Capture the cell that displays the provided text and extract its (x, y) central coordinate. 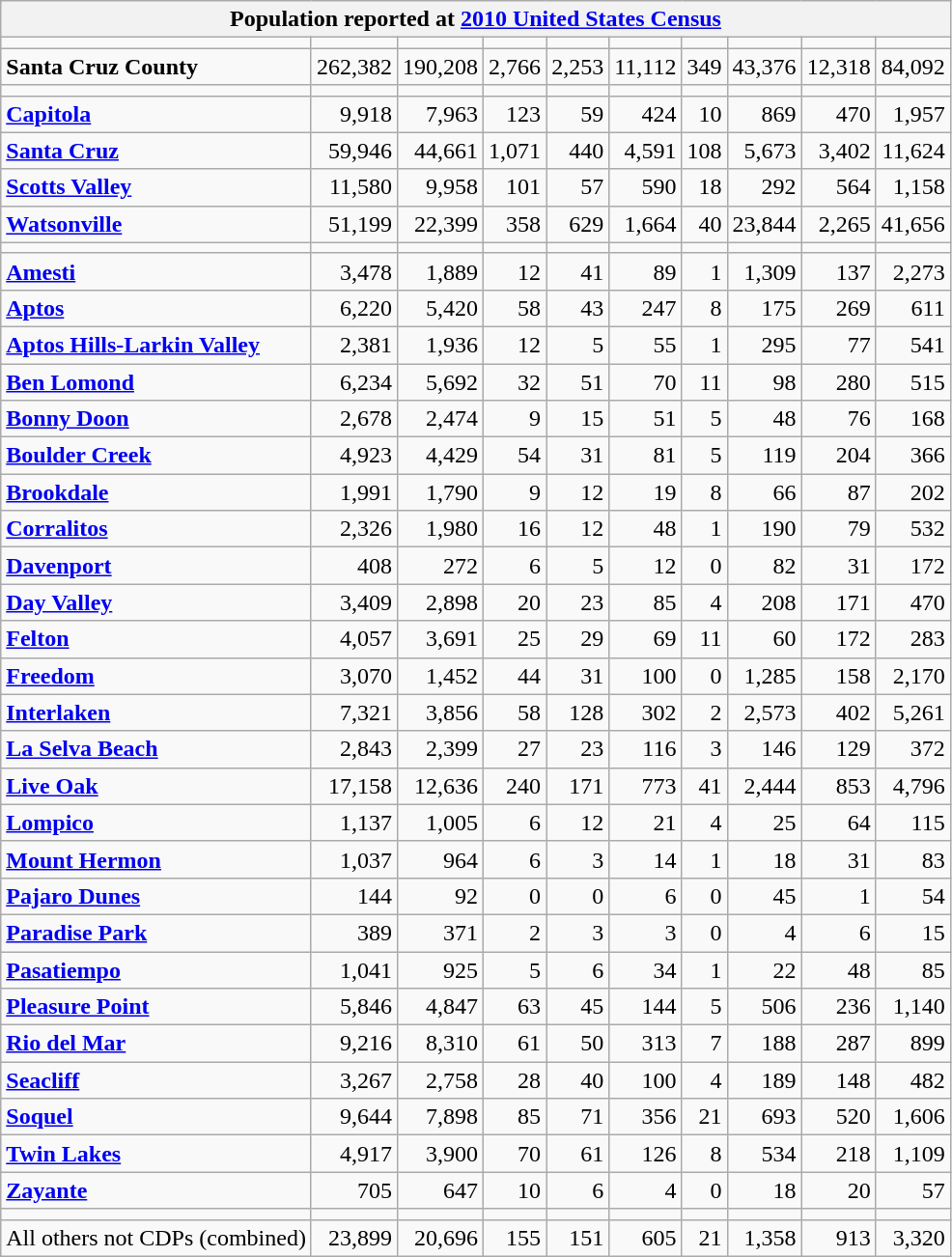
29 (577, 639)
190 (765, 529)
119 (765, 456)
43,376 (765, 67)
7,321 (353, 712)
14 (645, 859)
137 (838, 271)
408 (353, 566)
283 (913, 639)
853 (838, 786)
4,057 (353, 639)
247 (645, 308)
2,758 (440, 1080)
82 (765, 566)
6,234 (353, 381)
705 (353, 1190)
899 (913, 1044)
9,918 (353, 114)
Mount Hermon (156, 859)
1,285 (765, 676)
280 (838, 381)
Rio del Mar (156, 1044)
55 (645, 345)
Soquel (156, 1117)
Watsonville (156, 224)
84,092 (913, 67)
59 (577, 114)
69 (645, 639)
611 (913, 308)
128 (577, 712)
3,402 (838, 151)
9,216 (353, 1044)
2,326 (353, 529)
4,591 (645, 151)
146 (765, 749)
11,580 (353, 187)
7,963 (440, 114)
2,399 (440, 749)
629 (577, 224)
Pajaro Dunes (156, 896)
2,898 (440, 602)
204 (838, 456)
76 (838, 419)
302 (645, 712)
1,005 (440, 823)
Twin Lakes (156, 1154)
506 (765, 1007)
Aptos (156, 308)
913 (838, 1238)
358 (516, 224)
1,071 (516, 151)
366 (913, 456)
240 (516, 786)
81 (645, 456)
2,253 (577, 67)
108 (705, 151)
190,208 (440, 67)
349 (705, 67)
Day Valley (156, 602)
188 (765, 1044)
693 (765, 1117)
11,624 (913, 151)
66 (765, 492)
534 (765, 1154)
71 (577, 1117)
218 (838, 1154)
22 (765, 970)
424 (645, 114)
Santa Cruz (156, 151)
1,037 (353, 859)
Boulder Creek (156, 456)
16 (516, 529)
3,856 (440, 712)
4,847 (440, 1007)
1,889 (440, 271)
647 (440, 1190)
126 (645, 1154)
23,899 (353, 1238)
All others not CDPs (combined) (156, 1238)
Zayante (156, 1190)
23,844 (765, 224)
50 (577, 1044)
12,318 (838, 67)
287 (838, 1044)
115 (913, 823)
4,917 (353, 1154)
Corralitos (156, 529)
83 (913, 859)
1,309 (765, 271)
5,846 (353, 1007)
77 (838, 345)
964 (440, 859)
La Selva Beach (156, 749)
43 (577, 308)
8,310 (440, 1044)
1,957 (913, 114)
3,320 (913, 1238)
2,573 (765, 712)
3,900 (440, 1154)
158 (838, 676)
2,678 (353, 419)
63 (516, 1007)
3,691 (440, 639)
202 (913, 492)
19 (645, 492)
3,070 (353, 676)
2,474 (440, 419)
32 (516, 381)
292 (765, 187)
Santa Cruz County (156, 67)
17,158 (353, 786)
Population reported at 2010 United States Census (475, 19)
1,452 (440, 676)
Aptos Hills-Larkin Valley (156, 345)
1,936 (440, 345)
5,261 (913, 712)
92 (440, 896)
7,898 (440, 1117)
541 (913, 345)
Pasatiempo (156, 970)
175 (765, 308)
1,790 (440, 492)
28 (516, 1080)
269 (838, 308)
1,041 (353, 970)
9,958 (440, 187)
515 (913, 381)
1,109 (913, 1154)
89 (645, 271)
208 (765, 602)
1,664 (645, 224)
773 (645, 786)
2,273 (913, 271)
356 (645, 1117)
925 (440, 970)
482 (913, 1080)
590 (645, 187)
1,158 (913, 187)
155 (516, 1238)
1,606 (913, 1117)
Interlaken (156, 712)
2,170 (913, 676)
1,140 (913, 1007)
123 (516, 114)
Pleasure Point (156, 1007)
Ben Lomond (156, 381)
51,199 (353, 224)
Amesti (156, 271)
44,661 (440, 151)
236 (838, 1007)
3,409 (353, 602)
295 (765, 345)
101 (516, 187)
4,923 (353, 456)
Bonny Doon (156, 419)
605 (645, 1238)
151 (577, 1238)
11,112 (645, 67)
64 (838, 823)
Seacliff (156, 1080)
6,220 (353, 308)
168 (913, 419)
3,267 (353, 1080)
Live Oak (156, 786)
Scotts Valley (156, 187)
60 (765, 639)
41,656 (913, 224)
5,420 (440, 308)
Paradise Park (156, 933)
Freedom (156, 676)
1,980 (440, 529)
2,381 (353, 345)
20,696 (440, 1238)
116 (645, 749)
272 (440, 566)
Capitola (156, 114)
79 (838, 529)
313 (645, 1044)
4,796 (913, 786)
402 (838, 712)
12,636 (440, 786)
2,444 (765, 786)
2,265 (838, 224)
129 (838, 749)
Brookdale (156, 492)
5,692 (440, 381)
564 (838, 187)
59,946 (353, 151)
Felton (156, 639)
389 (353, 933)
4,429 (440, 456)
Davenport (156, 566)
148 (838, 1080)
1,991 (353, 492)
372 (913, 749)
3,478 (353, 271)
262,382 (353, 67)
440 (577, 151)
869 (765, 114)
7 (705, 1044)
1,358 (765, 1238)
87 (838, 492)
98 (765, 381)
Lompico (156, 823)
5,673 (765, 151)
2,843 (353, 749)
9,644 (353, 1117)
520 (838, 1117)
27 (516, 749)
44 (516, 676)
1,137 (353, 823)
189 (765, 1080)
22,399 (440, 224)
2,766 (516, 67)
532 (913, 529)
371 (440, 933)
34 (645, 970)
